Scan for the cell matching the given text and deliver its [x, y] coordinate at center. 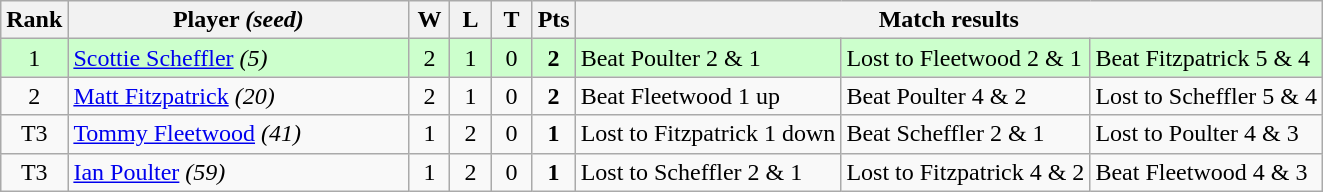
T [512, 20]
Pts [554, 20]
Beat Scheffler 2 & 1 [966, 134]
Lost to Fitzpatrick 4 & 2 [966, 172]
Beat Fitzpatrick 5 & 4 [1206, 58]
Lost to Fitzpatrick 1 down [708, 134]
Beat Poulter 2 & 1 [708, 58]
Lost to Scheffler 5 & 4 [1206, 96]
Player (seed) [238, 20]
Ian Poulter (59) [238, 172]
W [430, 20]
Tommy Fleetwood (41) [238, 134]
Lost to Poulter 4 & 3 [1206, 134]
L [470, 20]
Scottie Scheffler (5) [238, 58]
Match results [948, 20]
Rank [34, 20]
Beat Poulter 4 & 2 [966, 96]
Matt Fitzpatrick (20) [238, 96]
Beat Fleetwood 4 & 3 [1206, 172]
Lost to Scheffler 2 & 1 [708, 172]
Beat Fleetwood 1 up [708, 96]
Lost to Fleetwood 2 & 1 [966, 58]
